Scan for the cell matching the given text and deliver its [x, y] coordinate at center. 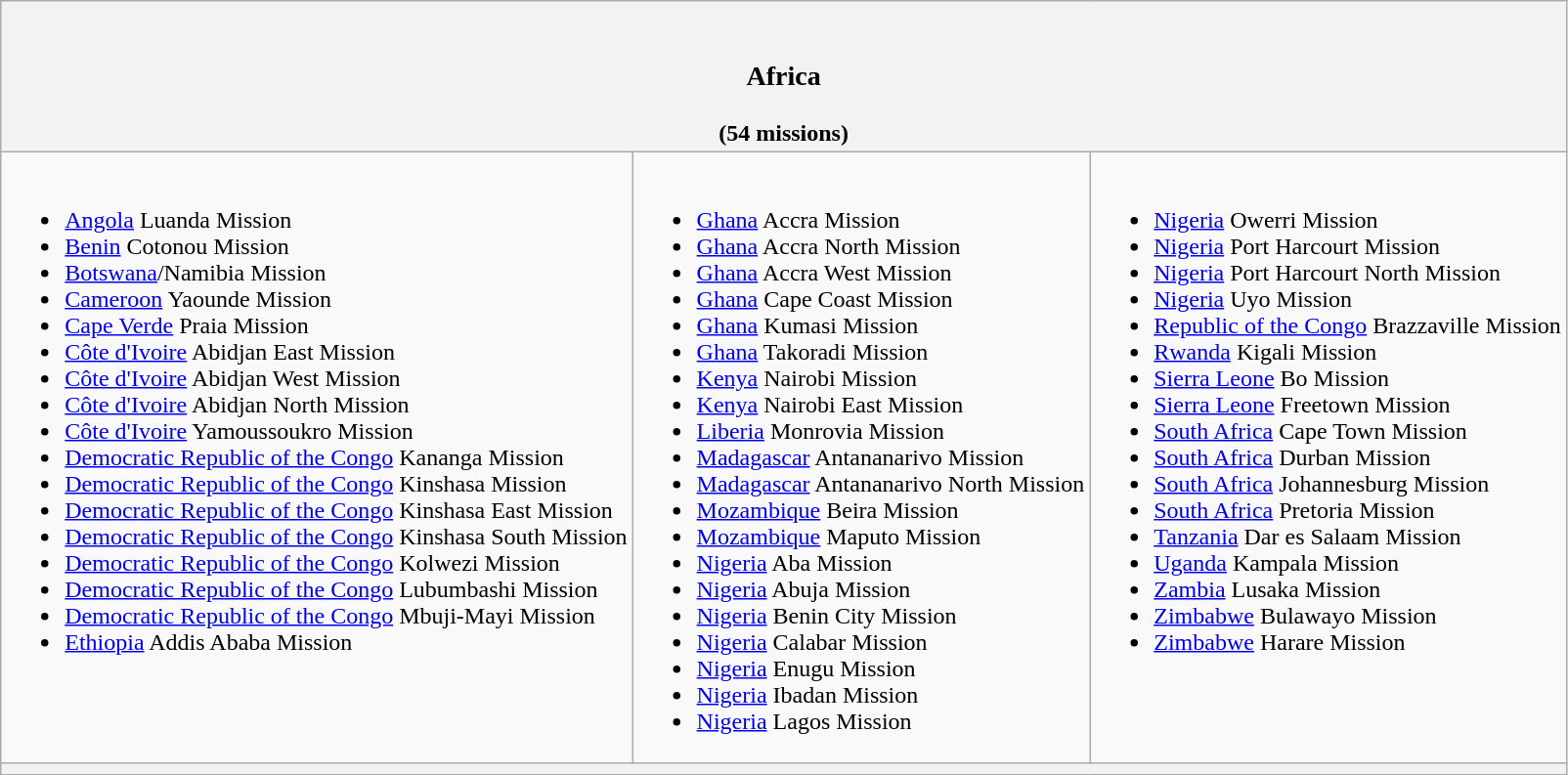
Africa(54 missions) [784, 76]
